Identify which cell holds the provided text, then report its [X, Y] central coordinate. 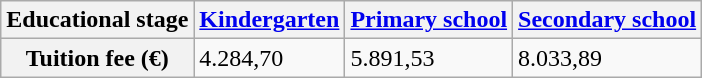
Educational stage [98, 20]
Kindergarten [270, 20]
Primary school [429, 20]
Tuition fee (€) [98, 58]
4.284,70 [270, 58]
5.891,53 [429, 58]
Secondary school [608, 20]
8.033,89 [608, 58]
